Return the (X, Y) coordinate for the center point of the cell that contains the specified text.  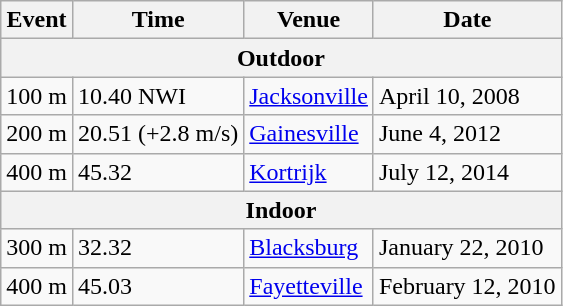
100 m (37, 96)
10.40 NWI (158, 96)
32.32 (158, 248)
June 4, 2012 (467, 134)
45.32 (158, 172)
Date (467, 20)
Jacksonville (309, 96)
Venue (309, 20)
February 12, 2010 (467, 286)
45.03 (158, 286)
200 m (37, 134)
Time (158, 20)
Outdoor (281, 58)
Kortrijk (309, 172)
20.51 (+2.8 m/s) (158, 134)
July 12, 2014 (467, 172)
January 22, 2010 (467, 248)
Gainesville (309, 134)
Event (37, 20)
Fayetteville (309, 286)
Indoor (281, 210)
Blacksburg (309, 248)
300 m (37, 248)
April 10, 2008 (467, 96)
